Capture the cell that displays the provided text and extract its (x, y) central coordinate. 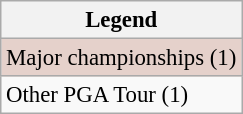
Major championships (1) (122, 58)
Legend (122, 20)
Other PGA Tour (1) (122, 95)
